Identify which cell holds the provided text, then report its [X, Y] central coordinate. 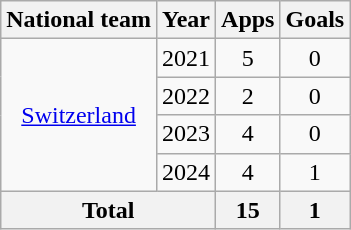
5 [248, 58]
15 [248, 210]
2022 [186, 96]
Switzerland [79, 115]
Apps [248, 20]
2024 [186, 172]
Total [108, 210]
2021 [186, 58]
2 [248, 96]
2023 [186, 134]
National team [79, 20]
Goals [315, 20]
Year [186, 20]
